Search for the cell housing the specified text and yield its [x, y] center coordinate. 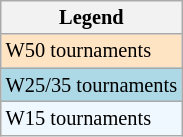
Legend [92, 17]
W50 tournaments [92, 51]
W15 tournaments [92, 118]
W25/35 tournaments [92, 85]
